Capture the cell that displays the provided text and extract its [x, y] central coordinate. 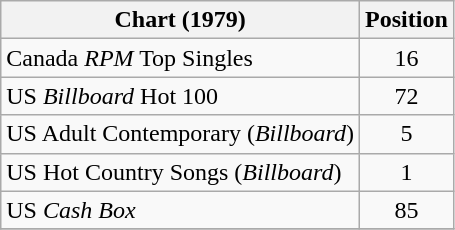
5 [407, 134]
72 [407, 96]
US Adult Contemporary (Billboard) [180, 134]
16 [407, 58]
US Billboard Hot 100 [180, 96]
US Cash Box [180, 210]
Position [407, 20]
Chart (1979) [180, 20]
US Hot Country Songs (Billboard) [180, 172]
Canada RPM Top Singles [180, 58]
1 [407, 172]
85 [407, 210]
